Find where the given text appears and provide that cell's center as (x, y) coordinate. 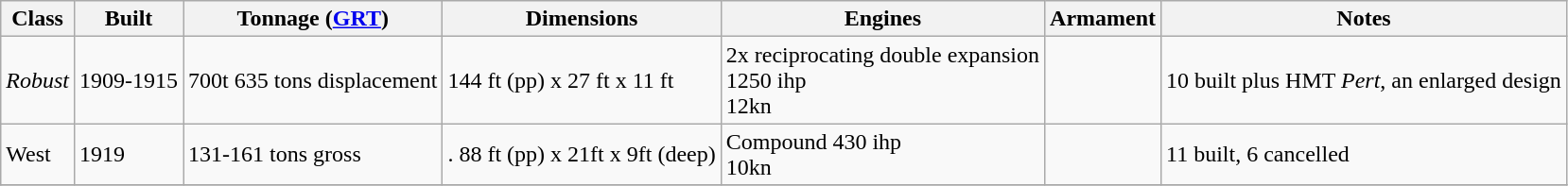
West (38, 155)
1919 (129, 155)
Robust (38, 80)
11 built, 6 cancelled (1364, 155)
131-161 tons gross (313, 155)
2x reciprocating double expansion1250 ihp12kn (882, 80)
144 ft (pp) x 27 ft x 11 ft (582, 80)
10 built plus HMT Pert, an enlarged design (1364, 80)
Class (38, 19)
Armament (1103, 19)
Notes (1364, 19)
Dimensions (582, 19)
Tonnage (GRT) (313, 19)
700t 635 tons displacement (313, 80)
1909-1915 (129, 80)
Built (129, 19)
Engines (882, 19)
. 88 ft (pp) x 21ft x 9ft (deep) (582, 155)
Compound 430 ihp10kn (882, 155)
